Locate the cell with the specified text and output its [X, Y] center coordinate. 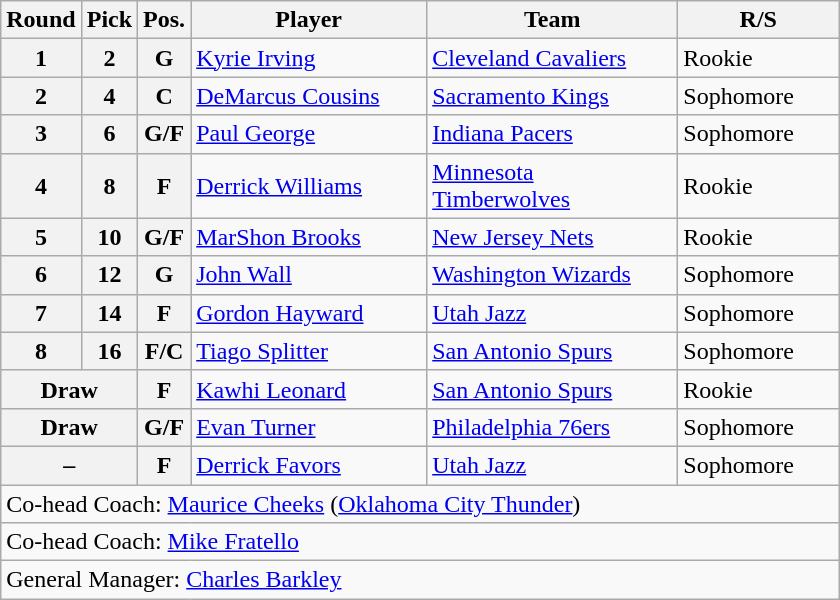
C [164, 96]
F/C [164, 351]
Sacramento Kings [552, 96]
John Wall [309, 275]
Philadelphia 76ers [552, 427]
Pos. [164, 20]
7 [41, 313]
Team [552, 20]
Paul George [309, 134]
Derrick Williams [309, 186]
Kawhi Leonard [309, 389]
MarShon Brooks [309, 237]
Washington Wizards [552, 275]
5 [41, 237]
Gordon Hayward [309, 313]
DeMarcus Cousins [309, 96]
Pick [109, 20]
Co-head Coach: Mike Fratello [420, 542]
1 [41, 58]
Round [41, 20]
12 [109, 275]
Derrick Favors [309, 465]
Evan Turner [309, 427]
14 [109, 313]
New Jersey Nets [552, 237]
10 [109, 237]
Player [309, 20]
Co-head Coach: Maurice Cheeks (Oklahoma City Thunder) [420, 503]
3 [41, 134]
Kyrie Irving [309, 58]
Cleveland Cavaliers [552, 58]
Indiana Pacers [552, 134]
Tiago Splitter [309, 351]
General Manager: Charles Barkley [420, 580]
16 [109, 351]
Minnesota Timberwolves [552, 186]
R/S [758, 20]
– [70, 465]
